Pinpoint the cell where the given text exists, returning its (X, Y) midpoint coordinate. 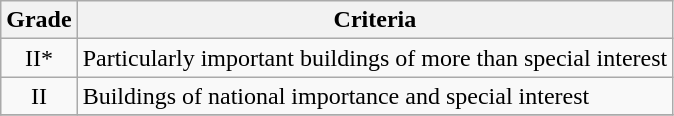
II* (39, 58)
Criteria (375, 20)
Particularly important buildings of more than special interest (375, 58)
Buildings of national importance and special interest (375, 96)
II (39, 96)
Grade (39, 20)
